Detect which cell encompasses the target text, then output its [x, y] center coordinate. 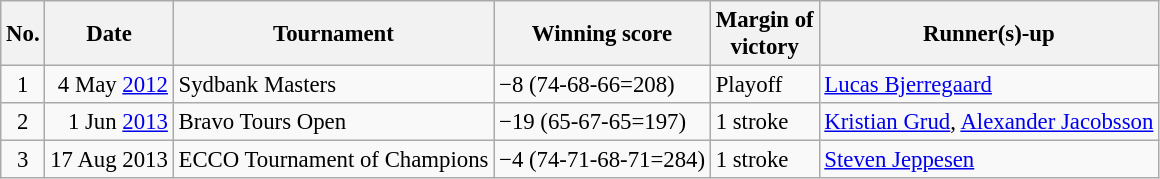
Date [109, 34]
Tournament [334, 34]
1 [23, 85]
4 May 2012 [109, 85]
Runner(s)-up [989, 34]
−19 (65-67-65=197) [602, 122]
No. [23, 34]
Lucas Bjerregaard [989, 85]
Playoff [764, 85]
−8 (74-68-66=208) [602, 85]
−4 (74-71-68-71=284) [602, 160]
Bravo Tours Open [334, 122]
Margin ofvictory [764, 34]
1 Jun 2013 [109, 122]
Steven Jeppesen [989, 160]
17 Aug 2013 [109, 160]
Kristian Grud, Alexander Jacobsson [989, 122]
Winning score [602, 34]
Sydbank Masters [334, 85]
2 [23, 122]
ECCO Tournament of Champions [334, 160]
3 [23, 160]
